Extract the (X, Y) coordinate from the center of the cell holding the provided text.  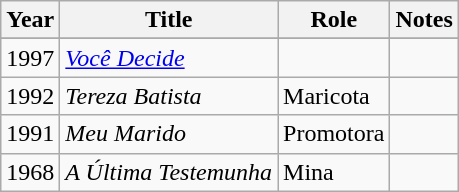
Promotora (334, 134)
1968 (30, 172)
Maricota (334, 96)
Meu Marido (169, 134)
Year (30, 20)
Title (169, 20)
A Última Testemunha (169, 172)
Role (334, 20)
1992 (30, 96)
Notes (424, 20)
1991 (30, 134)
Você Decide (169, 58)
Mina (334, 172)
Tereza Batista (169, 96)
1997 (30, 58)
